Extract the [X, Y] coordinate from the center of the cell holding the provided text.  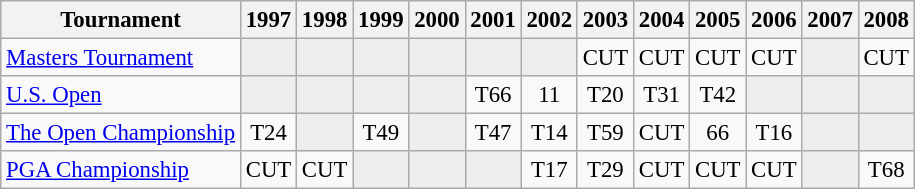
T68 [886, 170]
2002 [549, 20]
1998 [325, 20]
2004 [661, 20]
2003 [605, 20]
T47 [493, 133]
2005 [718, 20]
U.S. Open [121, 95]
T49 [381, 133]
Masters Tournament [121, 58]
66 [718, 133]
T29 [605, 170]
T42 [718, 95]
T20 [605, 95]
11 [549, 95]
T14 [549, 133]
T66 [493, 95]
2007 [830, 20]
T59 [605, 133]
T31 [661, 95]
T17 [549, 170]
1997 [268, 20]
2000 [437, 20]
2008 [886, 20]
The Open Championship [121, 133]
T24 [268, 133]
Tournament [121, 20]
2001 [493, 20]
PGA Championship [121, 170]
T16 [774, 133]
1999 [381, 20]
2006 [774, 20]
